Scan for the cell matching the given text and deliver its [x, y] coordinate at center. 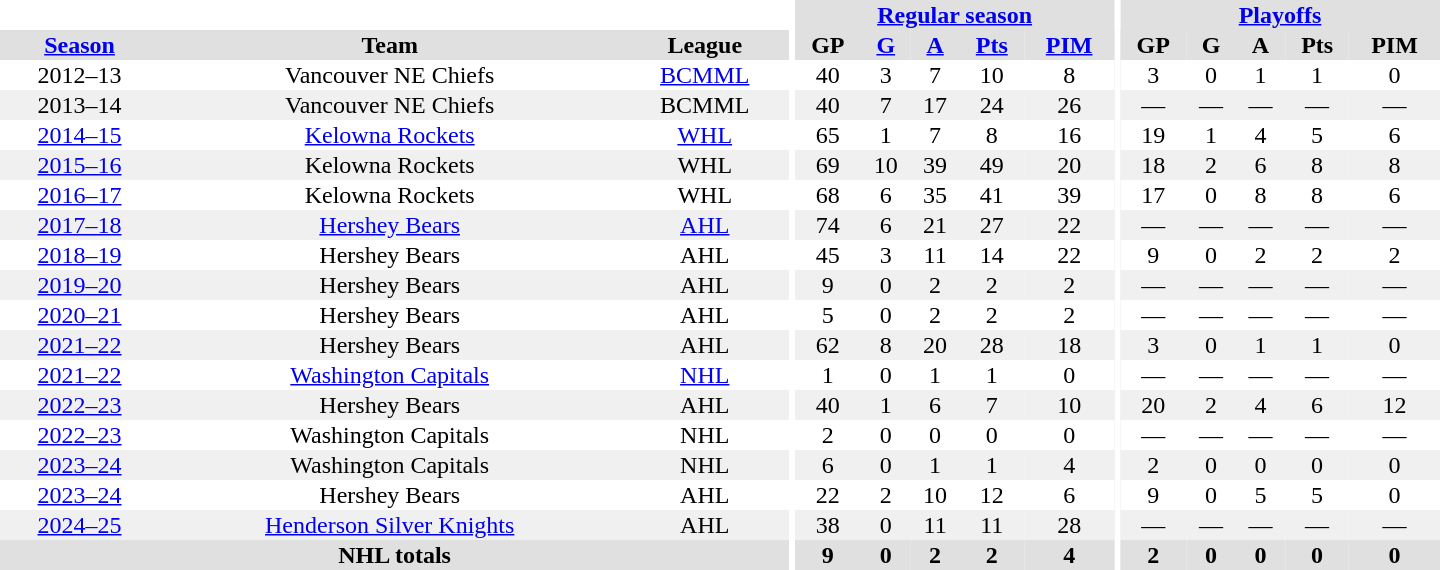
2016–17 [80, 195]
49 [992, 165]
2013–14 [80, 105]
24 [992, 105]
74 [828, 225]
14 [992, 255]
Team [390, 45]
45 [828, 255]
69 [828, 165]
2015–16 [80, 165]
Playoffs [1280, 15]
2020–21 [80, 315]
2019–20 [80, 285]
68 [828, 195]
16 [1070, 135]
35 [934, 195]
38 [828, 525]
2018–19 [80, 255]
41 [992, 195]
65 [828, 135]
27 [992, 225]
League [704, 45]
2012–13 [80, 75]
Season [80, 45]
19 [1153, 135]
62 [828, 345]
2017–18 [80, 225]
26 [1070, 105]
2024–25 [80, 525]
NHL totals [394, 555]
Regular season [955, 15]
Henderson Silver Knights [390, 525]
2014–15 [80, 135]
21 [934, 225]
